Identify which cell holds the provided text, then report its (x, y) central coordinate. 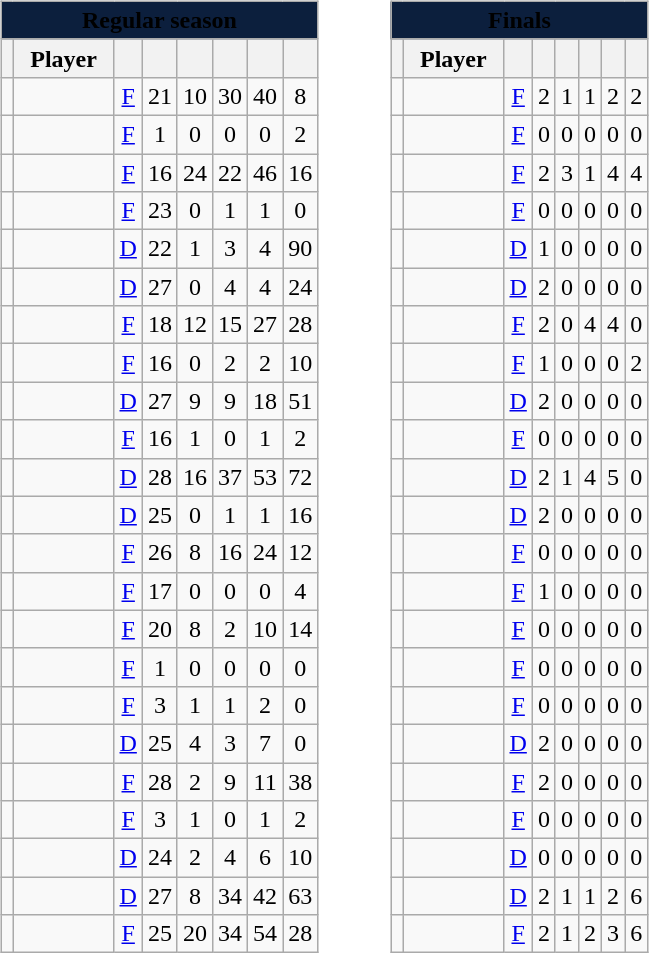
51 (300, 401)
63 (300, 896)
30 (230, 96)
72 (300, 477)
Regular season (159, 20)
11 (266, 781)
54 (266, 934)
23 (160, 211)
Finals (519, 20)
15 (230, 325)
53 (266, 477)
38 (300, 781)
40 (266, 96)
14 (300, 629)
7 (266, 743)
90 (300, 249)
21 (160, 96)
17 (160, 591)
46 (266, 173)
5 (614, 477)
37 (230, 477)
42 (266, 896)
26 (160, 553)
